Determine the [X, Y] coordinate at the center of the cell enclosing the given text.  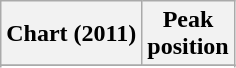
Peak position [188, 34]
Chart (2011) [72, 34]
